Return [x, y] of the center of cell containing provided text 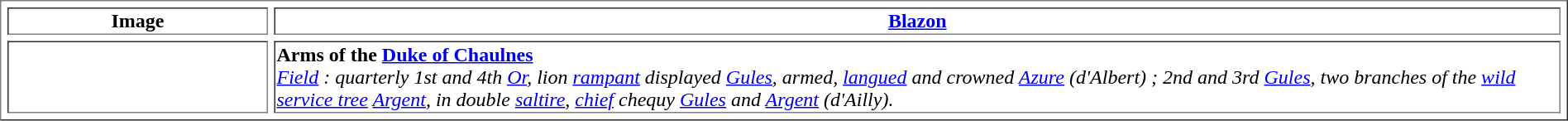
Image [137, 22]
Blazon [918, 22]
